Extract the [x, y] coordinate from the center of the cell holding the provided text.  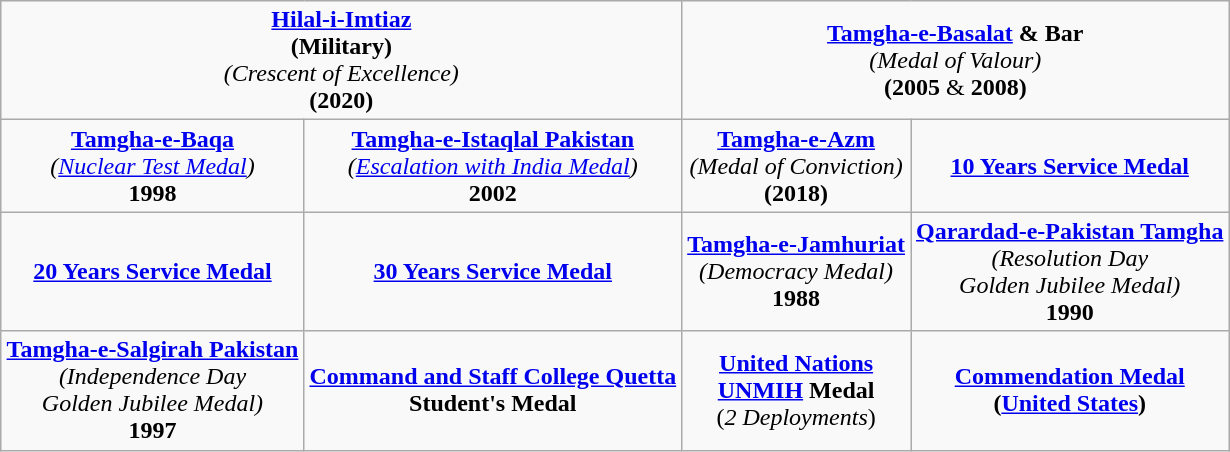
Command and Staff College QuettaStudent's Medal [493, 390]
Qarardad-e-Pakistan Tamgha(Resolution DayGolden Jubilee Medal)1990 [1069, 272]
Hilal-i-Imtiaz(Military)(Crescent of Excellence)(2020) [342, 60]
United NationsUNMIH Medal(2 Deployments) [796, 390]
20 Years Service Medal [152, 272]
Tamgha-e-Basalat & Bar(Medal of Valour)(2005 & 2008) [956, 60]
10 Years Service Medal [1069, 166]
Tamgha-e-Jamhuriat(Democracy Medal)1988 [796, 272]
Tamgha-e-Istaqlal Pakistan(Escalation with India Medal)2002 [493, 166]
Tamgha-e-Baqa(Nuclear Test Medal)1998 [152, 166]
Commendation Medal(United States) [1069, 390]
30 Years Service Medal [493, 272]
Tamgha-e-Salgirah Pakistan(Independence DayGolden Jubilee Medal)1997 [152, 390]
Tamgha-e-Azm(Medal of Conviction)(2018) [796, 166]
